Search for the cell housing the specified text and yield its (x, y) center coordinate. 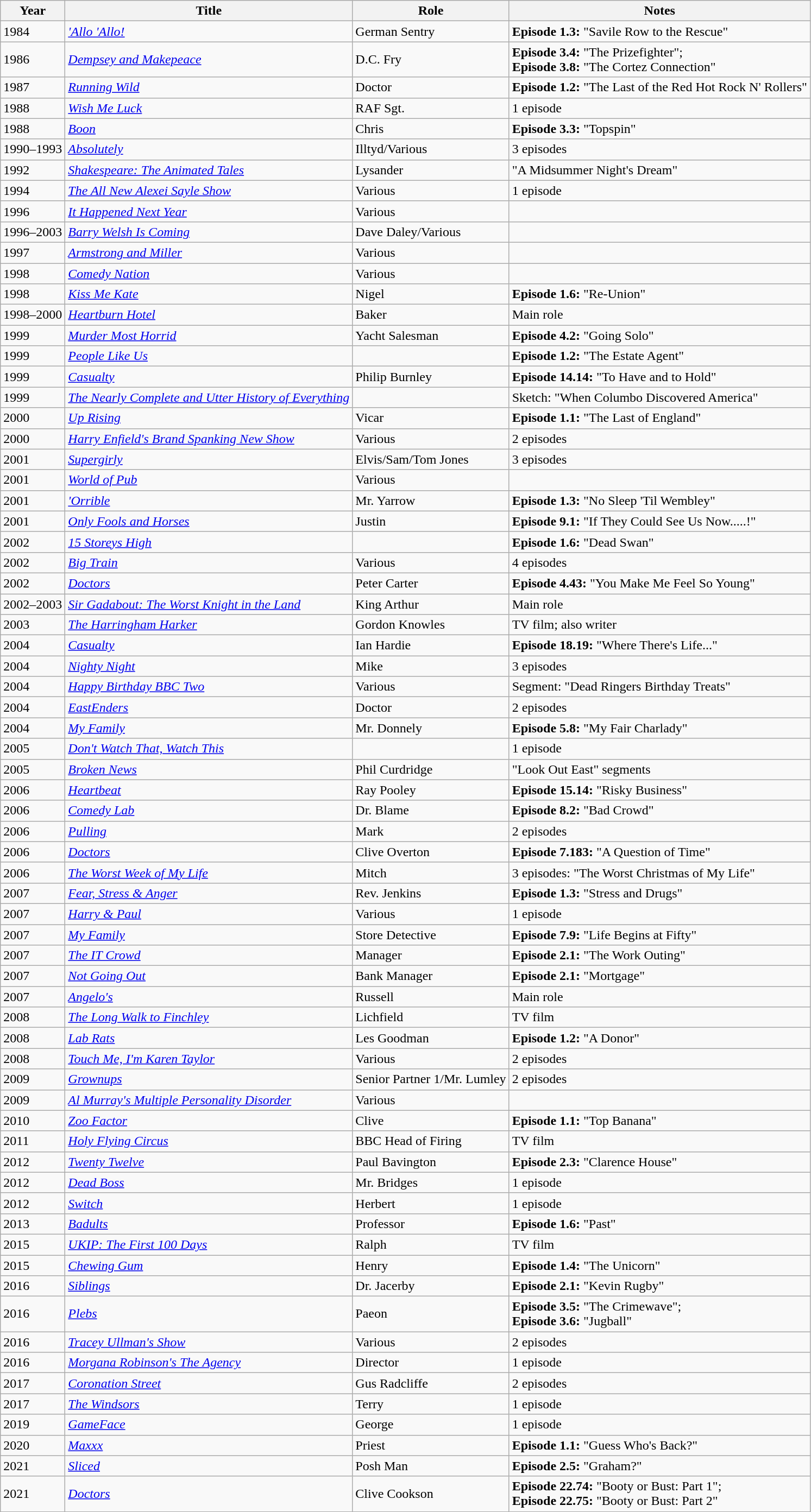
2002–2003 (33, 604)
Peter Carter (431, 583)
1986 (33, 60)
"Look Out East" segments (659, 769)
Episode 7.9: "Life Begins at Fifty" (659, 934)
King Arthur (431, 604)
Armstrong and Miller (209, 252)
Heartbeat (209, 790)
Episode 2.3: "Clarence House" (659, 1162)
2010 (33, 1121)
Harry Enfield's Brand Spanking New Show (209, 439)
Dempsey and Makepeace (209, 60)
Episode 4.43: "You Make Me Feel So Young" (659, 583)
Ian Hardie (431, 646)
1994 (33, 191)
Henry (431, 1266)
Harry & Paul (209, 914)
Switch (209, 1203)
2020 (33, 1445)
Episode 5.8: "My Fair Charlady" (659, 728)
Maxxx (209, 1445)
Episode 3.4: "The Prizefighter";Episode 3.8: "The Cortez Connection" (659, 60)
Clive Cookson (431, 1494)
Boon (209, 129)
Paeon (431, 1314)
1984 (33, 31)
Russell (431, 997)
Professor (431, 1224)
Les Goodman (431, 1038)
Episode 1.1: "Guess Who's Back?" (659, 1445)
Rev. Jenkins (431, 893)
Pulling (209, 831)
1987 (33, 87)
Sketch: "When Columbo Discovered America" (659, 397)
Episode 4.2: "Going Solo" (659, 336)
Happy Birthday BBC Two (209, 687)
Episode 2.5: "Graham?" (659, 1466)
Manager (431, 956)
Episode 7.183: "A Question of Time" (659, 852)
Supergirly (209, 459)
The IT Crowd (209, 956)
EastEnders (209, 707)
'Allo 'Allo! (209, 31)
It Happened Next Year (209, 211)
Angelo's (209, 997)
Barry Welsh Is Coming (209, 232)
The Long Walk to Finchley (209, 1017)
Episode 2.1: "The Work Outing" (659, 956)
Dr. Jacerby (431, 1286)
1997 (33, 252)
Gordon Knowles (431, 625)
Illtyd/Various (431, 149)
Store Detective (431, 934)
Priest (431, 1445)
Episode 2.1: "Mortgage" (659, 976)
1998–2000 (33, 315)
George (431, 1425)
Not Going Out (209, 976)
Running Wild (209, 87)
The Worst Week of My Life (209, 872)
15 Storeys High (209, 542)
Siblings (209, 1286)
Al Murray's Multiple Personality Disorder (209, 1100)
Only Fools and Horses (209, 521)
Baker (431, 315)
World of Pub (209, 480)
Clive (431, 1121)
Lysander (431, 170)
1992 (33, 170)
Episode 1.1: "Top Banana" (659, 1121)
Heartburn Hotel (209, 315)
Mike (431, 666)
Gus Radcliffe (431, 1383)
Wish Me Luck (209, 108)
The Nearly Complete and Utter History of Everything (209, 397)
RAF Sgt. (431, 108)
Posh Man (431, 1466)
Morgana Robinson's The Agency (209, 1363)
Badults (209, 1224)
Mr. Bridges (431, 1182)
3 episodes: "The Worst Christmas of My Life" (659, 872)
Don't Watch That, Watch This (209, 749)
Yacht Salesman (431, 336)
Fear, Stress & Anger (209, 893)
2013 (33, 1224)
Dr. Blame (431, 811)
Episode 1.4: "The Unicorn" (659, 1266)
Dave Daley/Various (431, 232)
Absolutely (209, 149)
UKIP: The First 100 Days (209, 1244)
Episode 22.74: "Booty or Bust: Part 1";Episode 22.75: "Booty or Bust: Part 2" (659, 1494)
Lichfield (431, 1017)
4 episodes (659, 562)
Episode 3.5: "The Crimewave";Episode 3.6: "Jugball" (659, 1314)
Mark (431, 831)
Vicar (431, 418)
Dead Boss (209, 1182)
Paul Bavington (431, 1162)
Touch Me, I'm Karen Taylor (209, 1059)
Senior Partner 1/Mr. Lumley (431, 1079)
Philip Burnley (431, 377)
Comedy Nation (209, 273)
Ray Pooley (431, 790)
Episode 3.3: "Topspin" (659, 129)
Title (209, 11)
Big Train (209, 562)
The All New Alexei Sayle Show (209, 191)
Mr. Donnely (431, 728)
1996–2003 (33, 232)
Director (431, 1363)
TV film; also writer (659, 625)
Episode 2.1: "Kevin Rugby" (659, 1286)
Broken News (209, 769)
Role (431, 11)
2011 (33, 1141)
Episode 1.1: "The Last of England" (659, 418)
Mitch (431, 872)
Plebs (209, 1314)
Episode 9.1: "If They Could See Us Now.....!" (659, 521)
Grownups (209, 1079)
Clive Overton (431, 852)
Nigel (431, 294)
Episode 1.6: "Past" (659, 1224)
Twenty Twelve (209, 1162)
"A Midsummer Night's Dream" (659, 170)
Episode 1.2: "A Donor" (659, 1038)
Justin (431, 521)
Sliced (209, 1466)
GameFace (209, 1425)
Episode 1.6: "Dead Swan" (659, 542)
Episode 1.2: "The Estate Agent" (659, 356)
Episode 1.3: "Savile Row to the Rescue" (659, 31)
Chris (431, 129)
Zoo Factor (209, 1121)
Kiss Me Kate (209, 294)
Mr. Yarrow (431, 501)
Sir Gadabout: The Worst Knight in the Land (209, 604)
Episode 15.14: "Risky Business" (659, 790)
2019 (33, 1425)
Elvis/Sam/Tom Jones (431, 459)
Chewing Gum (209, 1266)
1990–1993 (33, 149)
Episode 1.2: "The Last of the Red Hot Rock N' Rollers" (659, 87)
People Like Us (209, 356)
D.C. Fry (431, 60)
Murder Most Horrid (209, 336)
2003 (33, 625)
1996 (33, 211)
Coronation Street (209, 1383)
Comedy Lab (209, 811)
The Harringham Harker (209, 625)
Year (33, 11)
Episode 14.14: "To Have and to Hold" (659, 377)
'Orrible (209, 501)
Episode 1.3: "No Sleep 'Til Wembley" (659, 501)
Notes (659, 11)
The Windsors (209, 1404)
Tracey Ullman's Show (209, 1342)
Ralph (431, 1244)
Herbert (431, 1203)
German Sentry (431, 31)
Lab Rats (209, 1038)
Phil Curdridge (431, 769)
Episode 1.3: "Stress and Drugs" (659, 893)
Terry (431, 1404)
Nighty Night (209, 666)
Holy Flying Circus (209, 1141)
Episode 18.19: "Where There's Life..." (659, 646)
BBC Head of Firing (431, 1141)
Up Rising (209, 418)
Segment: "Dead Ringers Birthday Treats" (659, 687)
Episode 1.6: "Re-Union" (659, 294)
Shakespeare: The Animated Tales (209, 170)
Bank Manager (431, 976)
Episode 8.2: "Bad Crowd" (659, 811)
